Search for the cell housing the specified text and yield its [X, Y] center coordinate. 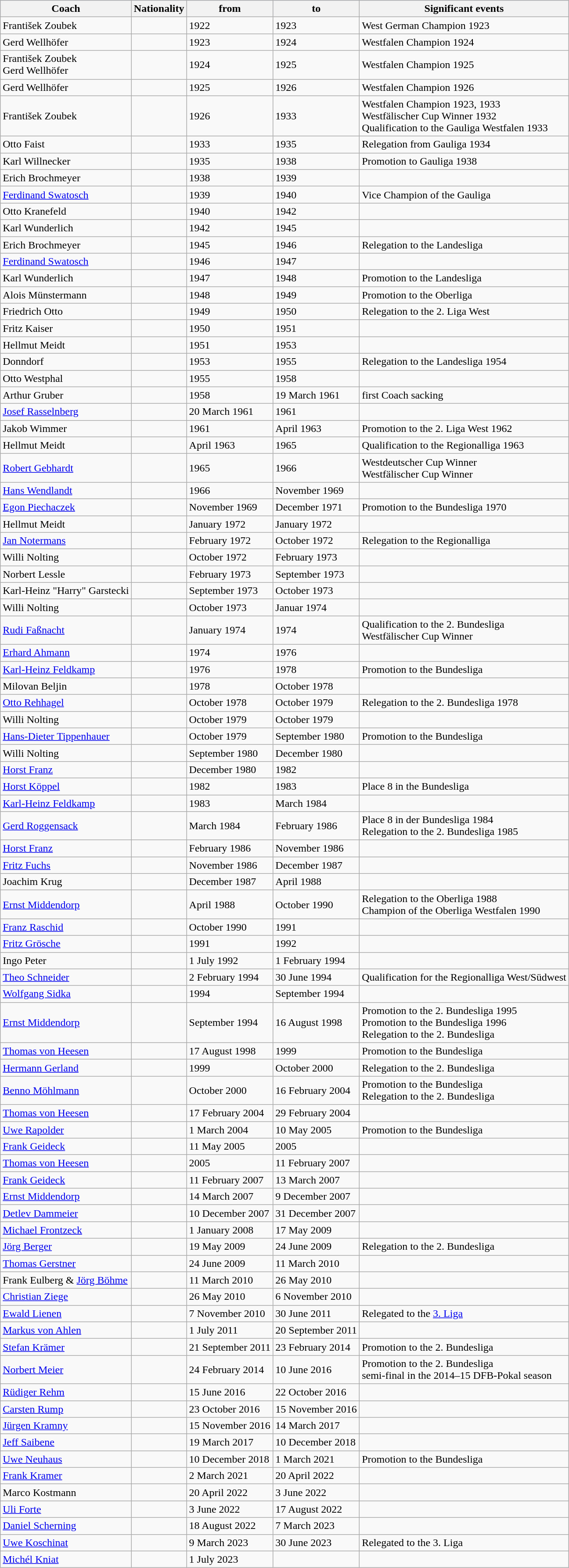
Marco Kostmann [66, 1492]
Promotion to the 2. Bundesliga [465, 1347]
Place 8 in der Bundesliga 1984 Relegation to the 2. Bundesliga 1985 [465, 826]
Jürgen Kramny [66, 1426]
1994 [230, 994]
1992 [316, 944]
Michél Kniat [66, 1559]
Qualification to the Regionalliga 1963 [465, 445]
17 August 2022 [316, 1509]
Westfalen Champion 1925 [465, 65]
Uwe Neuhaus [66, 1459]
Wolfgang Sidka [66, 994]
Relegation to the Regionalliga [465, 541]
22 October 2016 [316, 1392]
from [230, 9]
Fritz Kaiser [66, 328]
Promotion to the 2. Bundesliga 1995 Promotion to the Bundesliga 1996 Relegation to the 2. Bundesliga [465, 1022]
23 February 2014 [316, 1347]
Januar 1974 [316, 608]
Westfalen Champion 1926 [465, 87]
2 March 2021 [230, 1476]
30 June 2011 [316, 1313]
Uwe Koschinat [66, 1543]
2 February 1994 [230, 977]
Otto Westphal [66, 378]
Friedrich Otto [66, 312]
Carsten Rump [66, 1409]
30 June 2023 [316, 1543]
Josef Rasselnberg [66, 412]
1 March 2004 [230, 1129]
first Coach sacking [465, 395]
23 October 2016 [230, 1409]
Alois Münstermann [66, 295]
10 May 2005 [316, 1129]
Thomas Gerstner [66, 1263]
20 September 2011 [316, 1330]
Rüdiger Rehm [66, 1392]
Arthur Gruber [66, 395]
13 March 2007 [316, 1180]
Westfalen Champion 1923, 1933 Westfälischer Cup Winner 1932 Qualification to the Gauliga Westfalen 1933 [465, 116]
Hermann Gerland [66, 1068]
Ewald Lienen [66, 1313]
Joachim Krug [66, 882]
Jakob Wimmer [66, 428]
24 February 2014 [230, 1370]
Erhard Ahmann [66, 653]
1922 [230, 25]
Relegation from Gauliga 1934 [465, 144]
Fritz Fuchs [66, 865]
Frank Eulberg & Jörg Böhme [66, 1280]
1 July 2011 [230, 1330]
Karl-Heinz "Harry" Garstecki [66, 591]
Relegation to the 2. Liga West [465, 312]
21 September 2011 [230, 1347]
Theo Schneider [66, 977]
Rudi Faßnacht [66, 630]
Uli Forte [66, 1509]
1 January 2008 [230, 1230]
7 March 2023 [316, 1526]
10 December 2007 [230, 1213]
January 1974 [230, 630]
to [316, 9]
17 August 1998 [230, 1051]
Relegation to the Oberliga 1988 Champion of the Oberliga Westfalen 1990 [465, 904]
Hans-Dieter Tippenhauer [66, 736]
15 June 2016 [230, 1392]
Fritz Grösche [66, 944]
Promotion to the Landesliga [465, 278]
Jan Notermans [66, 541]
19 March 2017 [230, 1442]
30 June 1994 [316, 977]
Place 8 in the Bundesliga [465, 786]
Westfalen Champion 1924 [465, 42]
December 1971 [316, 507]
14 March 2017 [316, 1426]
Qualification for the Regionalliga West/Südwest [465, 977]
1 February 1994 [316, 960]
Relegation to the 2. Bundesliga 1978 [465, 703]
Milovan Beljin [66, 686]
Significant events [465, 9]
Daniel Scherning [66, 1526]
17 February 2004 [230, 1113]
Promotion to the 2. Liga West 1962 [465, 428]
Donndorf [66, 362]
Coach [66, 9]
Otto Faist [66, 144]
Promotion to the 2. Bundesligasemi-final in the 2014–15 DFB-Pokal season [465, 1370]
6 November 2010 [316, 1297]
Benno Möhlmann [66, 1090]
31 December 2007 [316, 1213]
Franz Raschid [66, 927]
Promotion to Gauliga 1938 [465, 161]
Norbert Lessle [66, 574]
Promotion to the Bundesliga 1970 [465, 507]
Hans Wendlandt [66, 490]
Detlev Dammeier [66, 1213]
29 February 2004 [316, 1113]
Jeff Saibene [66, 1442]
Robert Gebhardt [66, 468]
7 November 2010 [230, 1313]
Jörg Berger [66, 1247]
16 August 1998 [316, 1022]
18 August 2022 [230, 1526]
Qualification to the 2. Bundesliga Westfälischer Cup Winner [465, 630]
Ingo Peter [66, 960]
9 March 2023 [230, 1543]
Frank Kramer [66, 1476]
Gerd Roggensack [66, 826]
West German Champion 1923 [465, 25]
1 March 2021 [316, 1459]
Uwe Rapolder [66, 1129]
1 July 2023 [230, 1559]
Relegation to the Landesliga 1954 [465, 362]
17 May 2009 [316, 1230]
Stefan Krämer [66, 1347]
10 June 2016 [316, 1370]
Norbert Meier [66, 1370]
February 1972 [230, 541]
Michael Frontzeck [66, 1230]
Relegation to the Landesliga [465, 245]
16 February 2004 [316, 1090]
Otto Kranefeld [66, 211]
Promotion to the Bundesliga Relegation to the 2. Bundesliga [465, 1090]
19 May 2009 [230, 1247]
20 March 1961 [230, 412]
Christian Ziege [66, 1297]
Horst Köppel [66, 786]
Karl Willnecker [66, 161]
Westdeutscher Cup Winner Westfälischer Cup Winner [465, 468]
Otto Rehhagel [66, 703]
1 July 1992 [230, 960]
Markus von Ahlen [66, 1330]
Egon Piechaczek [66, 507]
19 March 1961 [316, 395]
11 May 2005 [230, 1147]
František Zoubek Gerd Wellhöfer [66, 65]
Vice Champion of the Gauliga [465, 194]
9 December 2007 [316, 1197]
14 March 2007 [230, 1197]
Nationality [159, 9]
Promotion to the Oberliga [465, 295]
